Detect which cell encompasses the target text, then output its [x, y] center coordinate. 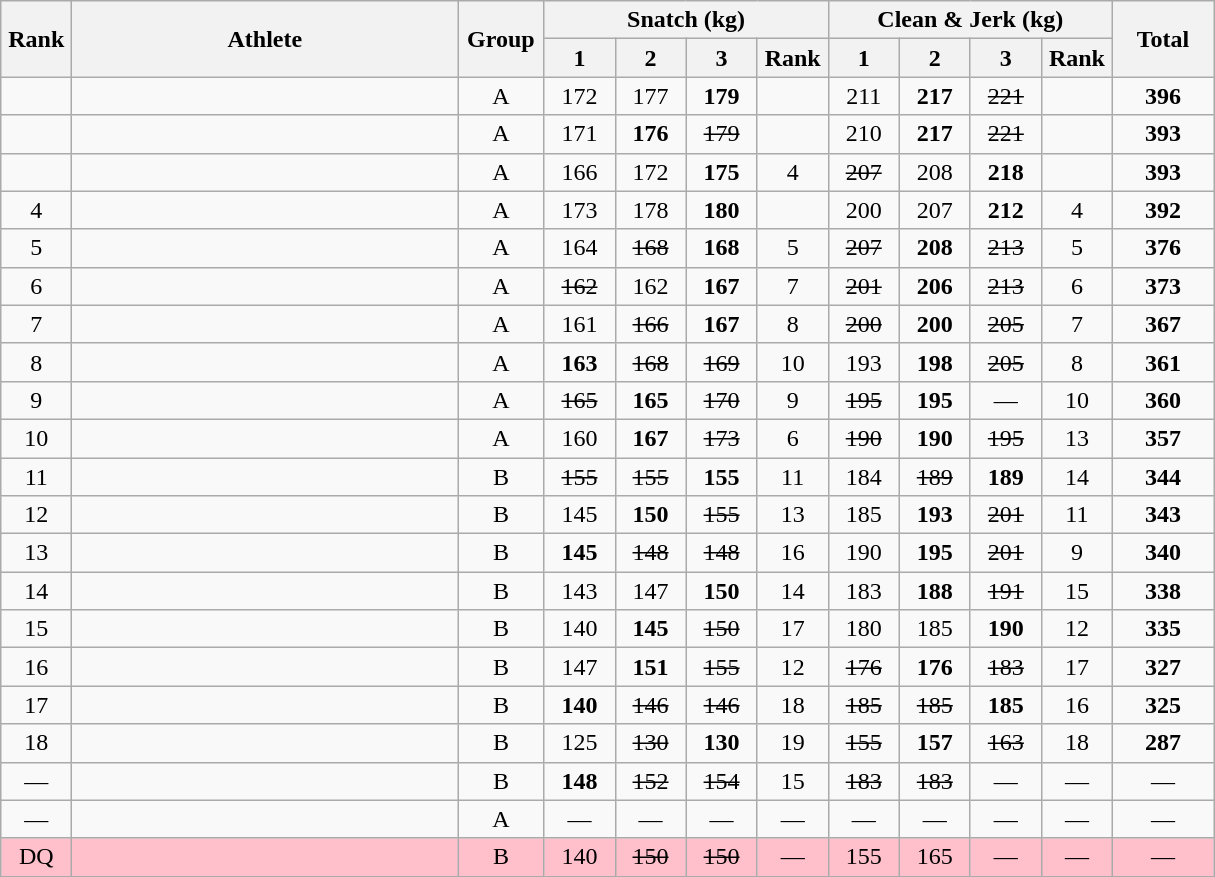
344 [1162, 477]
335 [1162, 629]
212 [1006, 210]
357 [1162, 438]
396 [1162, 96]
152 [650, 781]
343 [1162, 515]
325 [1162, 705]
160 [580, 438]
170 [722, 400]
Group [501, 39]
161 [580, 324]
DQ [36, 857]
125 [580, 743]
151 [650, 667]
361 [1162, 362]
19 [792, 743]
157 [934, 743]
327 [1162, 667]
367 [1162, 324]
198 [934, 362]
392 [1162, 210]
184 [864, 477]
Clean & Jerk (kg) [970, 20]
218 [1006, 172]
188 [934, 591]
154 [722, 781]
340 [1162, 553]
177 [650, 96]
143 [580, 591]
Athlete [265, 39]
169 [722, 362]
171 [580, 134]
376 [1162, 248]
Total [1162, 39]
373 [1162, 286]
211 [864, 96]
210 [864, 134]
Snatch (kg) [686, 20]
287 [1162, 743]
360 [1162, 400]
164 [580, 248]
338 [1162, 591]
175 [722, 172]
178 [650, 210]
191 [1006, 591]
206 [934, 286]
